Return the [X, Y] coordinate for the center point of the cell that contains the specified text.  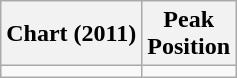
Chart (2011) [72, 34]
PeakPosition [189, 34]
